Capture the cell that displays the provided text and extract its [x, y] central coordinate. 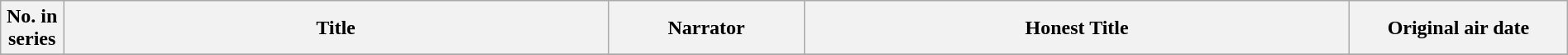
Original air date [1459, 28]
Narrator [706, 28]
Honest Title [1077, 28]
No. inseries [32, 28]
Title [336, 28]
